From the cell containing the given text, extract its center point as (X, Y) coordinate. 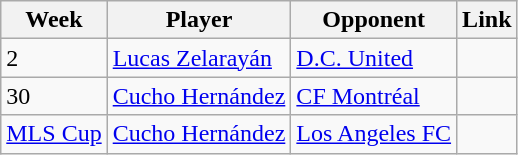
30 (54, 96)
Los Angeles FC (374, 134)
2 (54, 58)
Player (199, 20)
Lucas Zelarayán (199, 58)
D.C. United (374, 58)
Week (54, 20)
Link (487, 20)
CF Montréal (374, 96)
MLS Cup (54, 134)
Opponent (374, 20)
